Output the [x, y] coordinate of the center of the cell containing the given text.  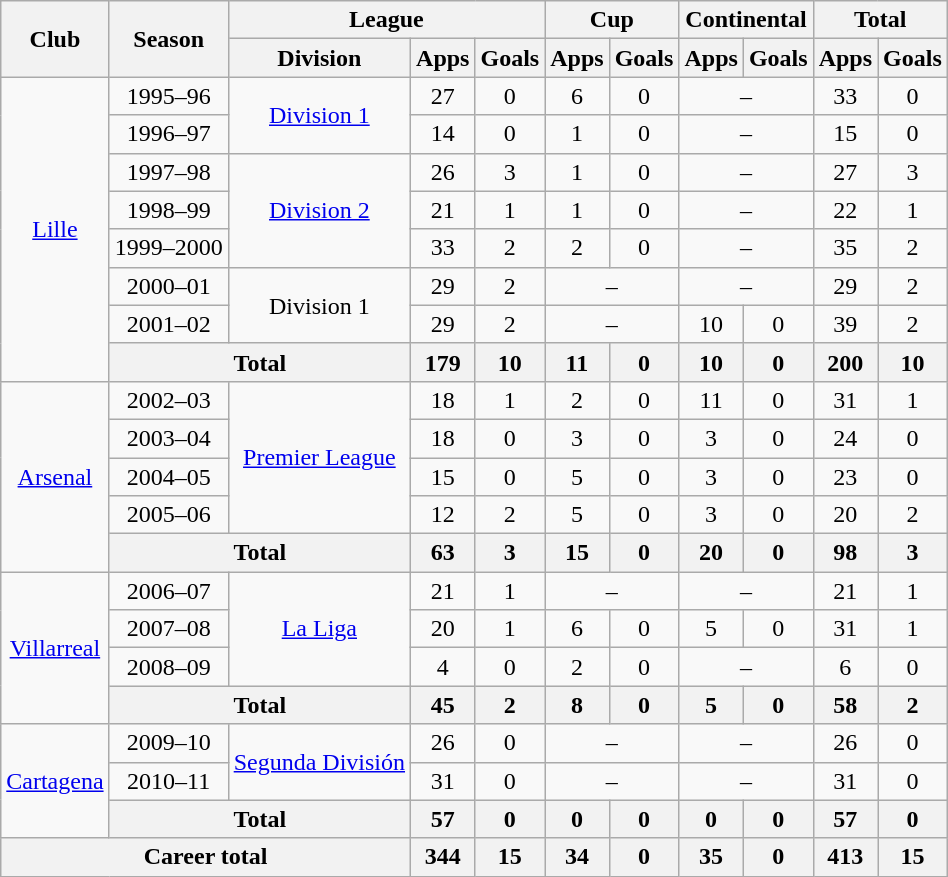
2003–04 [168, 438]
2010–11 [168, 781]
24 [845, 438]
45 [443, 705]
2001–02 [168, 324]
Arsenal [55, 476]
58 [845, 705]
Division 2 [319, 210]
2004–05 [168, 477]
1998–99 [168, 210]
Segunda División [319, 762]
Division [319, 58]
Cartagena [55, 781]
1995–96 [168, 96]
2005–06 [168, 515]
1999–2000 [168, 248]
344 [443, 857]
1996–97 [168, 134]
4 [443, 667]
63 [443, 553]
39 [845, 324]
2009–10 [168, 743]
Career total [206, 857]
14 [443, 134]
Continental [746, 20]
2008–09 [168, 667]
2007–08 [168, 629]
34 [577, 857]
22 [845, 210]
200 [845, 362]
2006–07 [168, 591]
Premier League [319, 457]
413 [845, 857]
12 [443, 515]
2002–03 [168, 400]
Cup [612, 20]
8 [577, 705]
23 [845, 477]
2000–01 [168, 286]
98 [845, 553]
Club [55, 39]
1997–98 [168, 172]
Lille [55, 229]
179 [443, 362]
League [386, 20]
La Liga [319, 629]
Season [168, 39]
Villarreal [55, 648]
